Find where the given text appears and provide that cell's center as (x, y) coordinate. 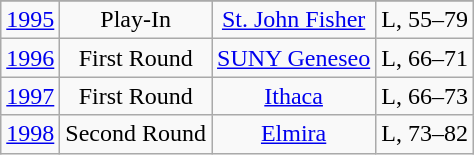
SUNY Geneseo (294, 58)
Second Round (136, 134)
Ithaca (294, 96)
Play-In (136, 20)
1997 (30, 96)
1998 (30, 134)
L, 66–73 (425, 96)
Elmira (294, 134)
L, 73–82 (425, 134)
1995 (30, 20)
L, 66–71 (425, 58)
1996 (30, 58)
L, 55–79 (425, 20)
St. John Fisher (294, 20)
